Provide the (X, Y) coordinate of the cell's center where the given text is located.  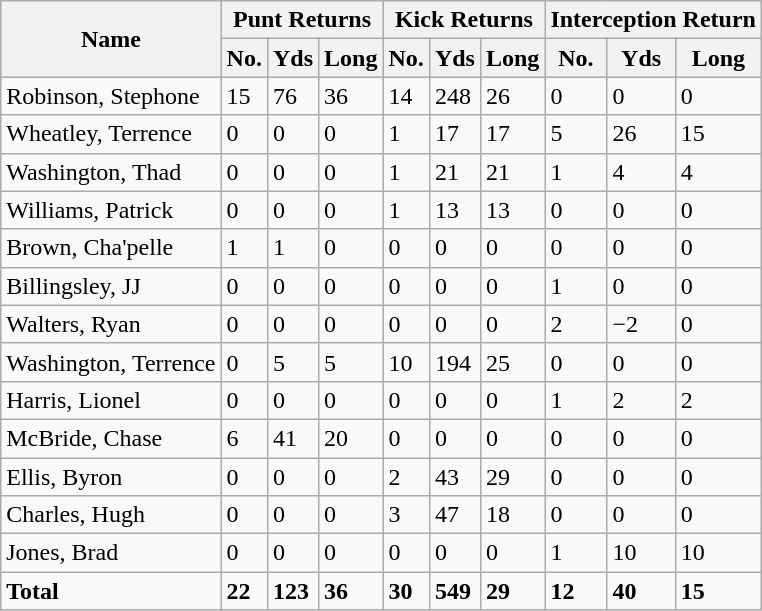
Billingsley, JJ (111, 286)
McBride, Chase (111, 438)
20 (351, 438)
Walters, Ryan (111, 324)
18 (512, 515)
Washington, Terrence (111, 362)
6 (244, 438)
−2 (641, 324)
22 (244, 591)
Wheatley, Terrence (111, 134)
43 (454, 477)
47 (454, 515)
Jones, Brad (111, 553)
Ellis, Byron (111, 477)
76 (292, 96)
Kick Returns (464, 20)
Robinson, Stephone (111, 96)
41 (292, 438)
3 (406, 515)
Harris, Lionel (111, 400)
12 (576, 591)
248 (454, 96)
14 (406, 96)
549 (454, 591)
194 (454, 362)
Charles, Hugh (111, 515)
Washington, Thad (111, 172)
Punt Returns (302, 20)
Williams, Patrick (111, 210)
25 (512, 362)
Name (111, 39)
123 (292, 591)
30 (406, 591)
Total (111, 591)
40 (641, 591)
Interception Return (654, 20)
Brown, Cha'pelle (111, 248)
